Return the (x, y) coordinate for the center point of the cell that contains the specified text.  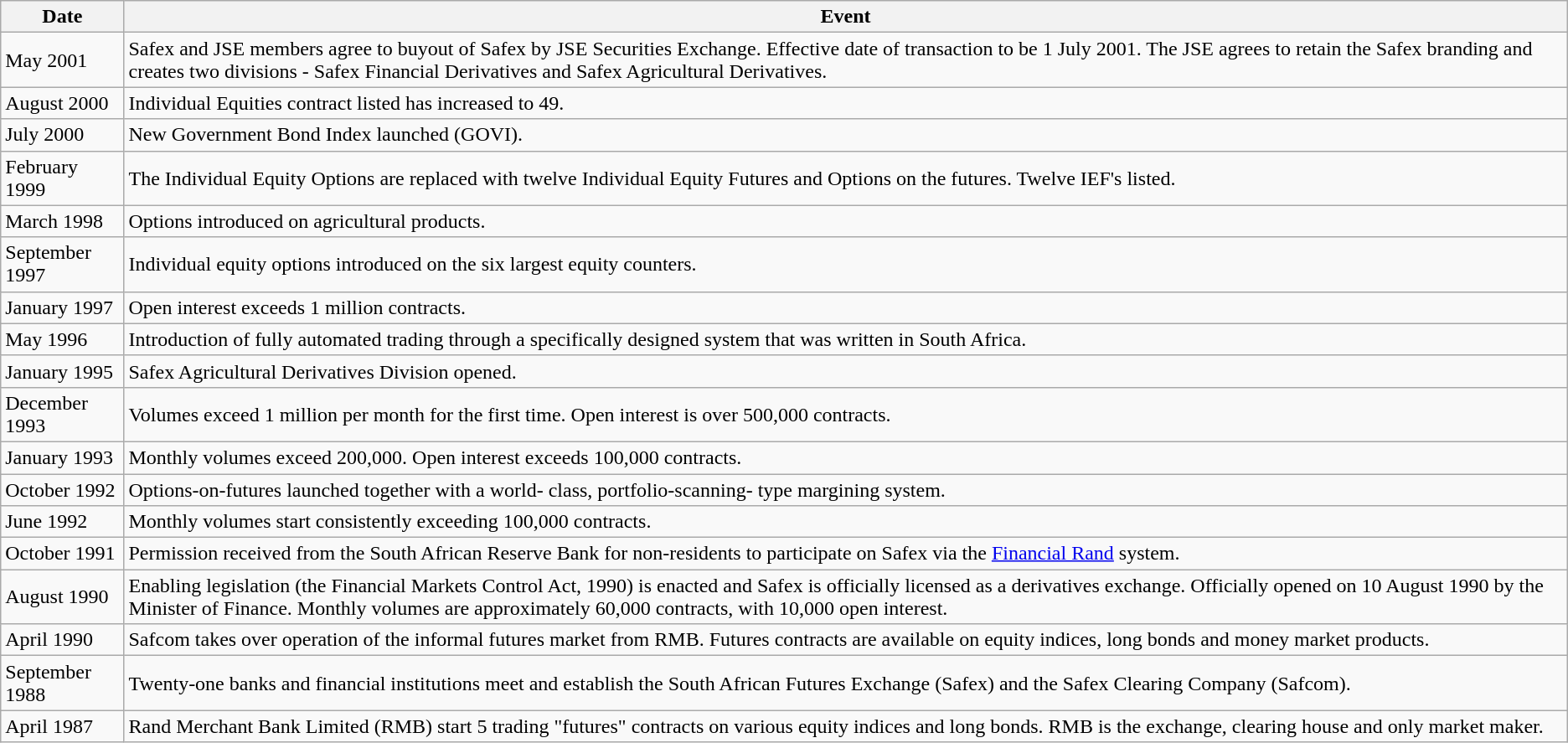
May 2001 (62, 60)
June 1992 (62, 522)
Individual equity options introduced on the six largest equity counters. (846, 265)
October 1991 (62, 554)
Monthly volumes start consistently exceeding 100,000 contracts. (846, 522)
January 1995 (62, 371)
Date (62, 17)
April 1990 (62, 640)
Options introduced on agricultural products. (846, 221)
Safex Agricultural Derivatives Division opened. (846, 371)
New Government Bond Index launched (GOVI). (846, 135)
July 2000 (62, 135)
October 1992 (62, 490)
August 2000 (62, 103)
March 1998 (62, 221)
Open interest exceeds 1 million contracts. (846, 307)
Event (846, 17)
May 1996 (62, 339)
September 1997 (62, 265)
August 1990 (62, 596)
April 1987 (62, 726)
January 1993 (62, 457)
January 1997 (62, 307)
Volumes exceed 1 million per month for the first time. Open interest is over 500,000 contracts. (846, 414)
Introduction of fully automated trading through a specifically designed system that was written in South Africa. (846, 339)
September 1988 (62, 684)
The Individual Equity Options are replaced with twelve Individual Equity Futures and Options on the futures. Twelve IEF's listed. (846, 178)
Permission received from the South African Reserve Bank for non-residents to participate on Safex via the Financial Rand system. (846, 554)
Twenty-one banks and financial institutions meet and establish the South African Futures Exchange (Safex) and the Safex Clearing Company (Safcom). (846, 684)
December 1993 (62, 414)
Monthly volumes exceed 200,000. Open interest exceeds 100,000 contracts. (846, 457)
Individual Equities contract listed has increased to 49. (846, 103)
February 1999 (62, 178)
Options-on-futures launched together with a world- class, portfolio-scanning- type margining system. (846, 490)
